Extract the [X, Y] coordinate from the center of the cell holding the provided text.  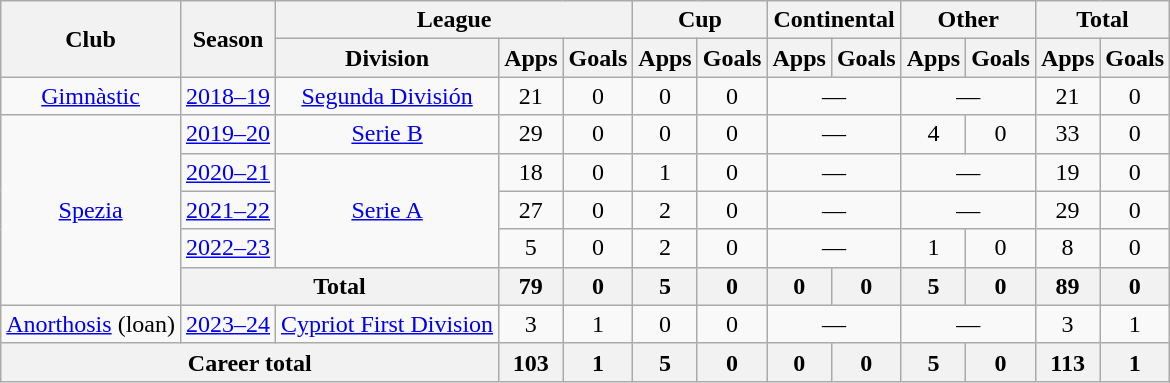
79 [531, 286]
Cypriot First Division [388, 324]
19 [1067, 172]
2020–21 [228, 172]
Serie B [388, 134]
2021–22 [228, 210]
Club [91, 39]
Gimnàstic [91, 96]
18 [531, 172]
4 [933, 134]
103 [531, 362]
2019–20 [228, 134]
Cup [700, 20]
8 [1067, 248]
Spezia [91, 210]
Career total [250, 362]
33 [1067, 134]
Division [388, 58]
Serie A [388, 210]
2018–19 [228, 96]
Other [968, 20]
2022–23 [228, 248]
Continental [834, 20]
Anorthosis (loan) [91, 324]
Season [228, 39]
113 [1067, 362]
2023–24 [228, 324]
Segunda División [388, 96]
89 [1067, 286]
27 [531, 210]
League [454, 20]
